Determine the [X, Y] coordinate at the center of the cell enclosing the given text.  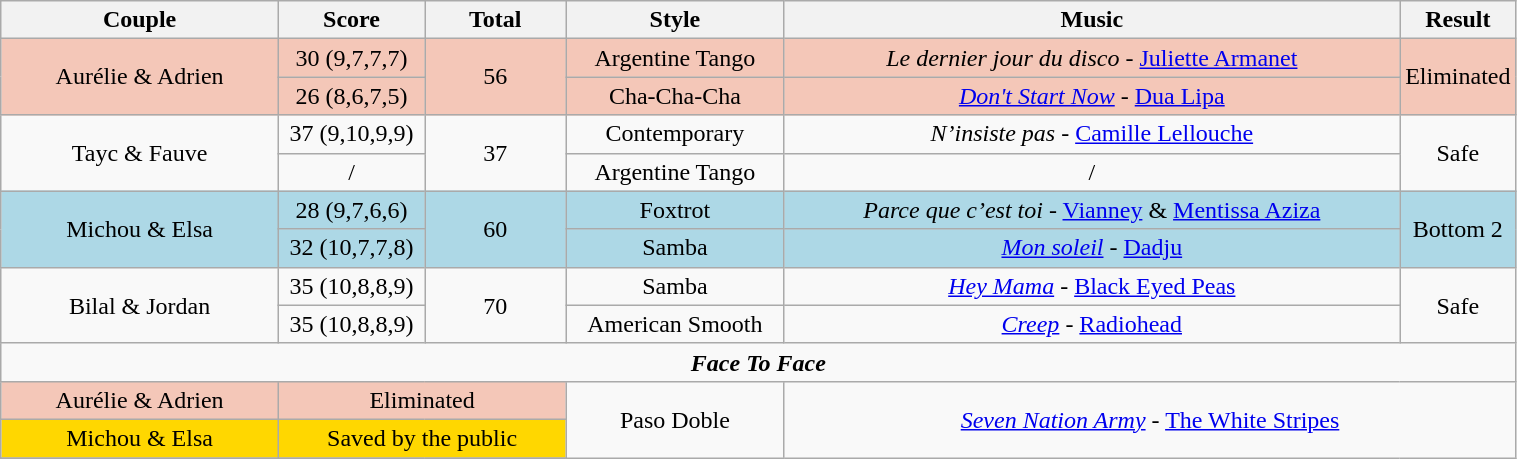
Parce que c’est toi - Vianney & Mentissa Aziza [1092, 210]
Music [1092, 20]
60 [496, 229]
Total [496, 20]
Contemporary [675, 134]
37 [496, 153]
Couple [140, 20]
N’insiste pas - Camille Lellouche [1092, 134]
Hey Mama - Black Eyed Peas [1092, 286]
Le dernier jour du disco - Juliette Armanet [1092, 58]
30 (9,7,7,7) [351, 58]
Seven Nation Army - The White Stripes [1150, 419]
Face To Face [758, 362]
Mon soleil - Dadju [1092, 248]
Paso Doble [675, 419]
Score [351, 20]
Bilal & Jordan [140, 305]
37 (9,10,9,9) [351, 134]
American Smooth [675, 324]
Result [1458, 20]
Saved by the public [422, 438]
28 (9,7,6,6) [351, 210]
32 (10,7,7,8) [351, 248]
Cha-Cha-Cha [675, 96]
70 [496, 305]
56 [496, 77]
Foxtrot [675, 210]
Style [675, 20]
Don't Start Now - Dua Lipa [1092, 96]
Creep - Radiohead [1092, 324]
Tayc & Fauve [140, 153]
Bottom 2 [1458, 229]
26 (8,6,7,5) [351, 96]
